Return the [X, Y] coordinate for the center point of the cell that contains the specified text.  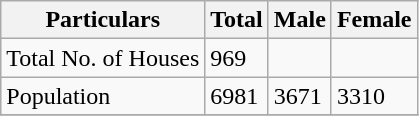
3310 [374, 96]
6981 [237, 96]
Total [237, 20]
Population [103, 96]
969 [237, 58]
Particulars [103, 20]
Total No. of Houses [103, 58]
3671 [300, 96]
Female [374, 20]
Male [300, 20]
